Search for the cell housing the specified text and yield its [x, y] center coordinate. 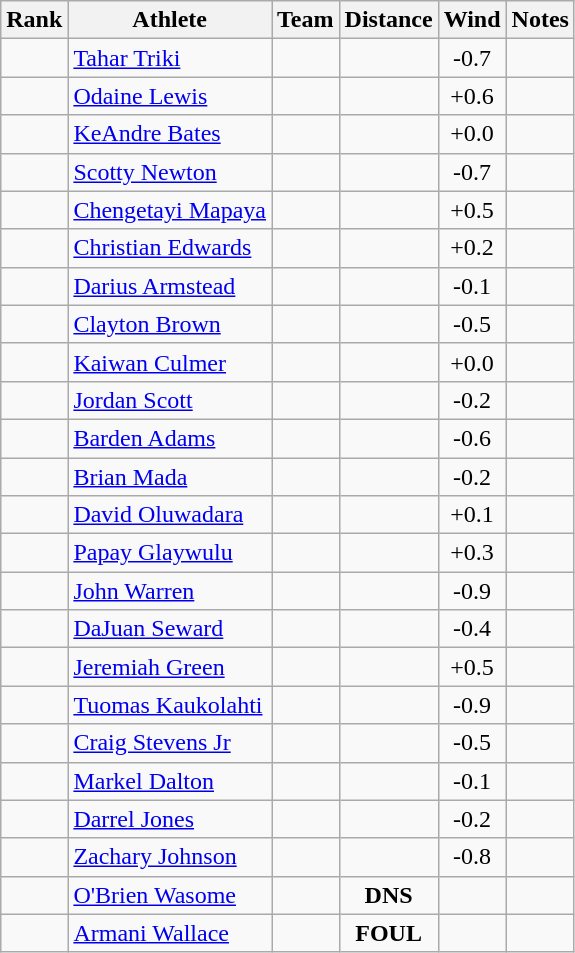
-0.8 [472, 857]
Scotty Newton [170, 172]
Team [306, 20]
KeAndre Bates [170, 134]
Armani Wallace [170, 933]
Craig Stevens Jr [170, 743]
Distance [388, 20]
+0.2 [472, 248]
John Warren [170, 591]
Kaiwan Culmer [170, 362]
FOUL [388, 933]
Darius Armstead [170, 286]
Darrel Jones [170, 819]
-0.6 [472, 438]
Rank [34, 20]
Brian Mada [170, 477]
Tuomas Kaukolahti [170, 705]
Clayton Brown [170, 324]
Barden Adams [170, 438]
Wind [472, 20]
Markel Dalton [170, 781]
Chengetayi Mapaya [170, 210]
Jeremiah Green [170, 667]
Tahar Triki [170, 58]
O'Brien Wasome [170, 895]
DaJuan Seward [170, 629]
+0.1 [472, 515]
Jordan Scott [170, 400]
Christian Edwards [170, 248]
DNS [388, 895]
Athlete [170, 20]
Zachary Johnson [170, 857]
-0.4 [472, 629]
Notes [540, 20]
Odaine Lewis [170, 96]
Papay Glaywulu [170, 553]
David Oluwadara [170, 515]
+0.6 [472, 96]
+0.3 [472, 553]
